Determine the (X, Y) coordinate at the center of the cell enclosing the given text.  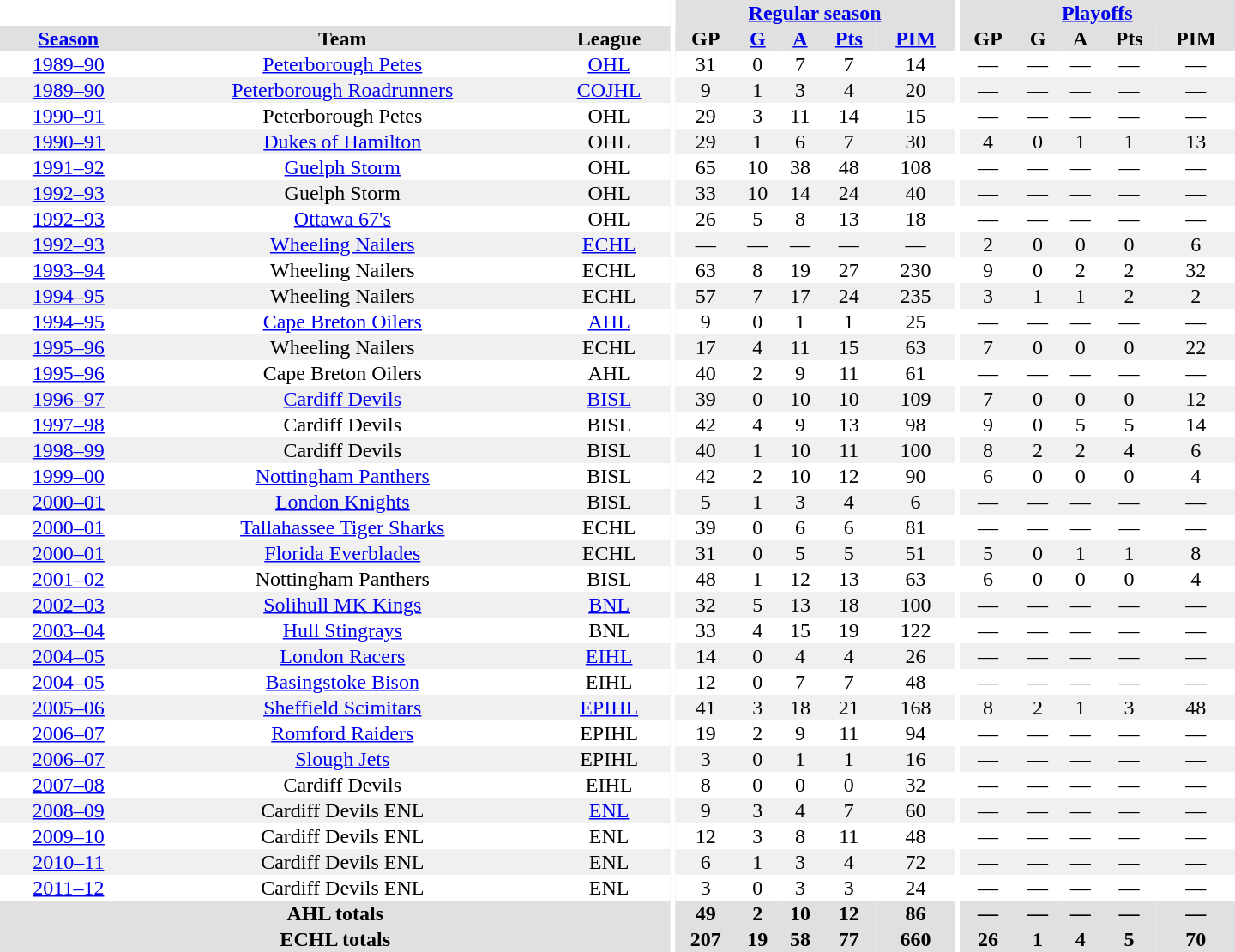
660 (916, 939)
Season (69, 39)
90 (916, 476)
2002–03 (69, 605)
Solihull MK Kings (343, 605)
2007–08 (69, 785)
58 (800, 939)
Tallahassee Tiger Sharks (343, 527)
70 (1196, 939)
168 (916, 708)
65 (706, 167)
16 (916, 759)
25 (916, 322)
61 (916, 373)
1999–00 (69, 476)
Dukes of Hamilton (343, 142)
COJHL (609, 90)
Team (343, 39)
AHL totals (334, 913)
1998–99 (69, 450)
81 (916, 527)
League (609, 39)
Basingstoke Bison (343, 682)
22 (1196, 347)
2009–10 (69, 836)
2011–12 (69, 888)
49 (706, 913)
Romford Raiders (343, 733)
207 (706, 939)
2005–06 (69, 708)
38 (800, 167)
94 (916, 733)
ECHL totals (334, 939)
London Racers (343, 656)
41 (706, 708)
20 (916, 90)
2001–02 (69, 579)
230 (916, 270)
1991–92 (69, 167)
72 (916, 862)
30 (916, 142)
86 (916, 913)
Florida Everblades (343, 553)
27 (849, 270)
51 (916, 553)
1993–94 (69, 270)
109 (916, 399)
Slough Jets (343, 759)
235 (916, 296)
Playoffs (1098, 13)
London Knights (343, 502)
98 (916, 425)
60 (916, 810)
Peterborough Roadrunners (343, 90)
108 (916, 167)
122 (916, 630)
Hull Stingrays (343, 630)
1996–97 (69, 399)
2003–04 (69, 630)
77 (849, 939)
Ottawa 67's (343, 219)
2008–09 (69, 810)
21 (849, 708)
1997–98 (69, 425)
57 (706, 296)
Sheffield Scimitars (343, 708)
Regular season (815, 13)
2010–11 (69, 862)
